Output the (x, y) coordinate of the center of the cell containing the given text.  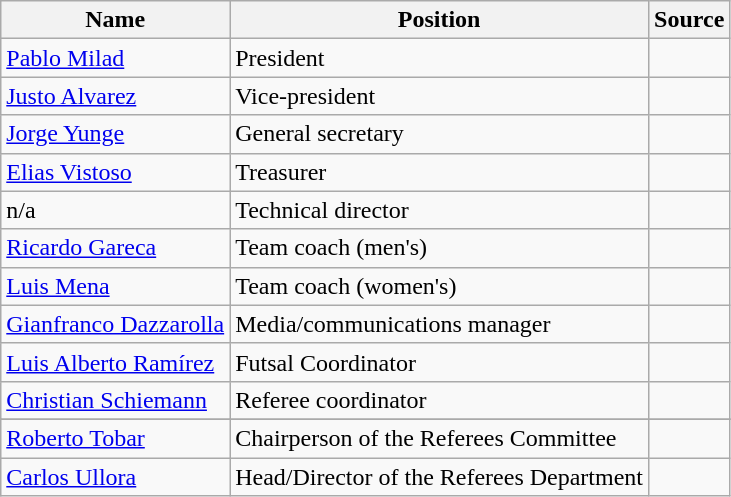
President (440, 58)
Media/communications manager (440, 324)
Chairperson of the Referees Committee (440, 438)
Technical director (440, 210)
Luis Alberto Ramírez (116, 362)
Referee coordinator (440, 400)
Elias Vistoso (116, 172)
Roberto Tobar (116, 438)
Jorge Yunge (116, 134)
Ricardo Gareca (116, 248)
Luis Mena (116, 286)
Gianfranco Dazzarolla (116, 324)
Justo Alvarez (116, 96)
Futsal Coordinator (440, 362)
Head/Director of the Referees Department (440, 477)
Treasurer (440, 172)
General secretary (440, 134)
Source (690, 20)
Pablo Milad (116, 58)
Position (440, 20)
Carlos Ullora (116, 477)
Vice-president (440, 96)
n/a (116, 210)
Christian Schiemann (116, 400)
Team coach (men's) (440, 248)
Name (116, 20)
Team coach (women's) (440, 286)
